Extract the (x, y) coordinate from the center of the cell holding the provided text.  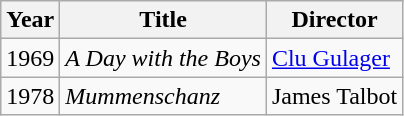
Mummenschanz (164, 96)
Title (164, 20)
Clu Gulager (334, 58)
A Day with the Boys (164, 58)
1969 (30, 58)
1978 (30, 96)
James Talbot (334, 96)
Director (334, 20)
Year (30, 20)
